Extract the (x, y) coordinate from the center of the cell holding the provided text.  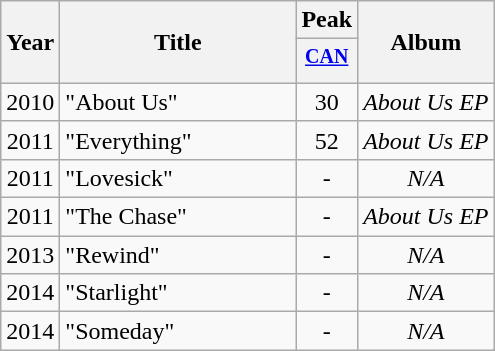
"Starlight" (178, 293)
2013 (30, 255)
"Rewind" (178, 255)
Title (178, 42)
30 (327, 102)
"Lovesick" (178, 178)
CAN (327, 62)
52 (327, 140)
"Everything" (178, 140)
"About Us" (178, 102)
"The Chase" (178, 217)
"Someday" (178, 331)
Album (426, 42)
Year (30, 42)
Peak (327, 20)
2010 (30, 102)
